Identify which cell holds the provided text, then report its [X, Y] central coordinate. 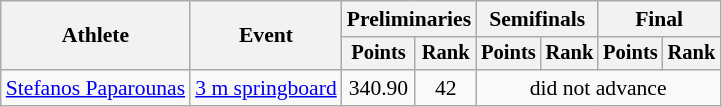
Event [266, 36]
Preliminaries [409, 19]
Final [659, 19]
340.90 [379, 88]
3 m springboard [266, 88]
Athlete [96, 36]
42 [446, 88]
Stefanos Paparounas [96, 88]
did not advance [598, 88]
Semifinals [537, 19]
